Output the (x, y) coordinate of the center of the cell containing the given text.  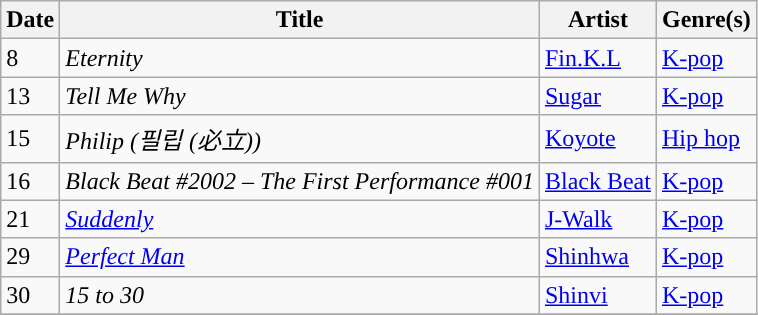
Artist (598, 20)
Shinhwa (598, 257)
Perfect Man (300, 257)
30 (30, 295)
Sugar (598, 96)
Suddenly (300, 219)
J-Walk (598, 219)
Koyote (598, 138)
8 (30, 58)
Black Beat (598, 181)
Tell Me Why (300, 96)
Fin.K.L (598, 58)
29 (30, 257)
Title (300, 20)
Shinvi (598, 295)
Black Beat #2002 – The First Performance #001 (300, 181)
15 to 30 (300, 295)
15 (30, 138)
Hip hop (706, 138)
Eternity (300, 58)
21 (30, 219)
Date (30, 20)
16 (30, 181)
13 (30, 96)
Genre(s) (706, 20)
Philip (필립 (必立)) (300, 138)
